From the cell containing the given text, extract its center point as (X, Y) coordinate. 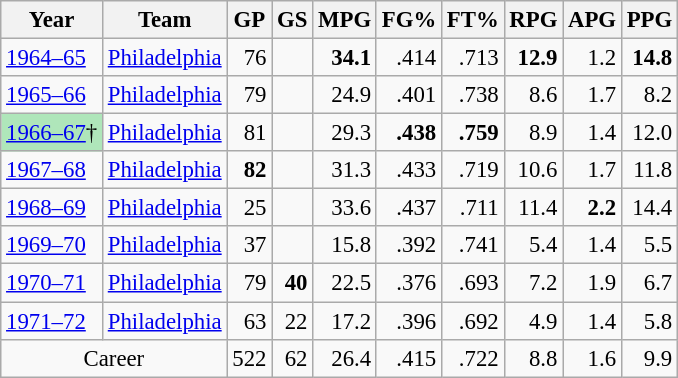
31.3 (345, 170)
.759 (472, 133)
1966–67† (52, 133)
.719 (472, 170)
22.5 (345, 283)
1971–72 (52, 321)
522 (250, 358)
.692 (472, 321)
.713 (472, 58)
.438 (408, 133)
6.7 (649, 283)
FT% (472, 20)
8.8 (534, 358)
26.4 (345, 358)
76 (250, 58)
17.2 (345, 321)
5.5 (649, 245)
.433 (408, 170)
1965–66 (52, 95)
22 (292, 321)
9.9 (649, 358)
1.9 (592, 283)
MPG (345, 20)
40 (292, 283)
2.2 (592, 208)
.693 (472, 283)
.711 (472, 208)
1964–65 (52, 58)
11.8 (649, 170)
APG (592, 20)
12.0 (649, 133)
29.3 (345, 133)
4.9 (534, 321)
.437 (408, 208)
1970–71 (52, 283)
12.9 (534, 58)
GP (250, 20)
34.1 (345, 58)
1.2 (592, 58)
8.9 (534, 133)
8.2 (649, 95)
7.2 (534, 283)
10.6 (534, 170)
GS (292, 20)
.741 (472, 245)
.376 (408, 283)
1967–68 (52, 170)
PPG (649, 20)
.396 (408, 321)
Career (114, 358)
.415 (408, 358)
63 (250, 321)
11.4 (534, 208)
14.8 (649, 58)
1968–69 (52, 208)
Team (164, 20)
1969–70 (52, 245)
.414 (408, 58)
24.9 (345, 95)
81 (250, 133)
.401 (408, 95)
5.8 (649, 321)
15.8 (345, 245)
82 (250, 170)
37 (250, 245)
Year (52, 20)
8.6 (534, 95)
FG% (408, 20)
62 (292, 358)
5.4 (534, 245)
33.6 (345, 208)
.392 (408, 245)
14.4 (649, 208)
25 (250, 208)
1.6 (592, 358)
.722 (472, 358)
.738 (472, 95)
RPG (534, 20)
